Pinpoint the cell where the given text exists, returning its [X, Y] midpoint coordinate. 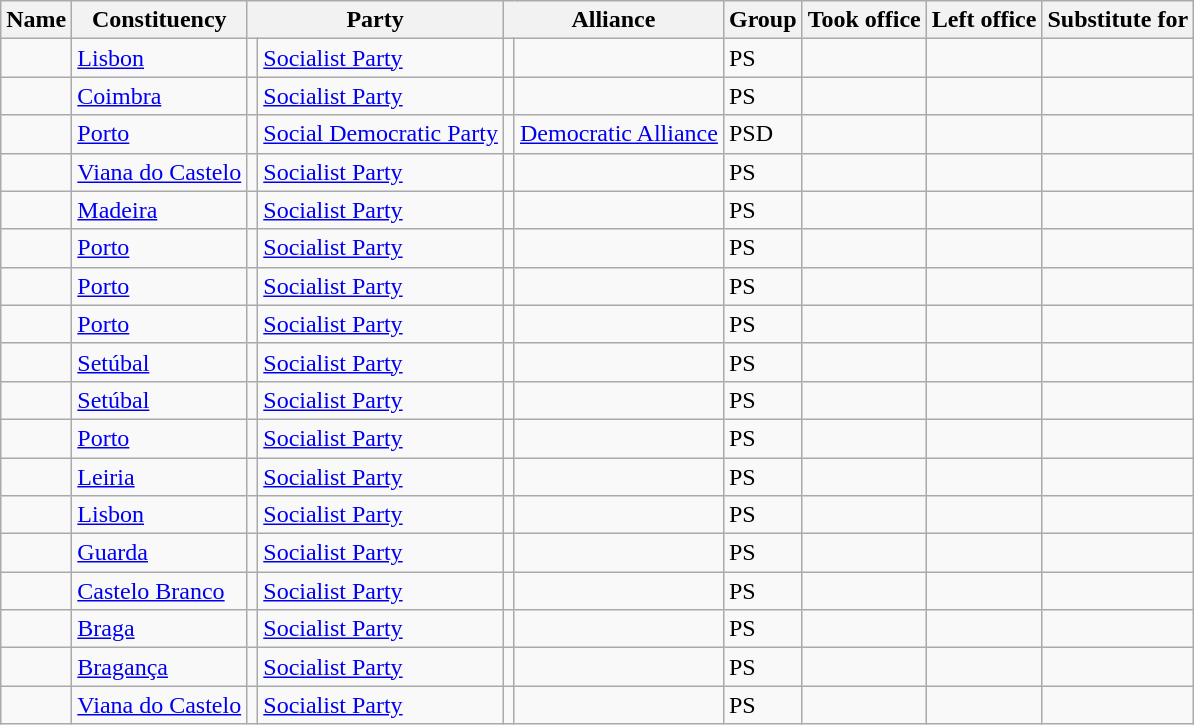
Took office [864, 20]
Name [36, 20]
Social Democratic Party [381, 134]
Leiria [160, 477]
Castelo Branco [160, 591]
Coimbra [160, 96]
Substitute for [1118, 20]
Left office [984, 20]
Group [762, 20]
Bragança [160, 667]
Madeira [160, 210]
Party [376, 20]
Braga [160, 629]
PSD [762, 134]
Alliance [613, 20]
Guarda [160, 553]
Democratic Alliance [618, 134]
Constituency [160, 20]
